Pinpoint the cell where the given text exists, returning its [x, y] midpoint coordinate. 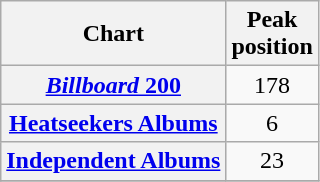
Chart [114, 34]
Heatseekers Albums [114, 123]
178 [272, 85]
Independent Albums [114, 161]
Peakposition [272, 34]
6 [272, 123]
23 [272, 161]
Billboard 200 [114, 85]
